Detect which cell encompasses the target text, then output its [x, y] center coordinate. 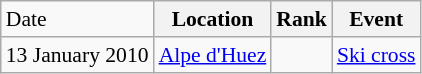
Location [213, 19]
Date [78, 19]
Ski cross [376, 55]
13 January 2010 [78, 55]
Rank [302, 19]
Alpe d'Huez [213, 55]
Event [376, 19]
